Identify which cell holds the provided text, then report its (X, Y) central coordinate. 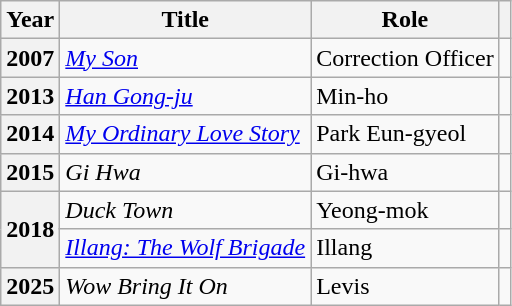
Role (406, 20)
Gi-hwa (406, 172)
Yeong-mok (406, 210)
Min-ho (406, 96)
2014 (30, 134)
2015 (30, 172)
Wow Bring It On (186, 286)
Title (186, 20)
My Ordinary Love Story (186, 134)
Correction Officer (406, 58)
Duck Town (186, 210)
My Son (186, 58)
2018 (30, 229)
Illang: The Wolf Brigade (186, 248)
Gi Hwa (186, 172)
2007 (30, 58)
Year (30, 20)
Park Eun-gyeol (406, 134)
Han Gong-ju (186, 96)
Illang (406, 248)
2013 (30, 96)
2025 (30, 286)
Levis (406, 286)
